Detect which cell encompasses the target text, then output its (X, Y) center coordinate. 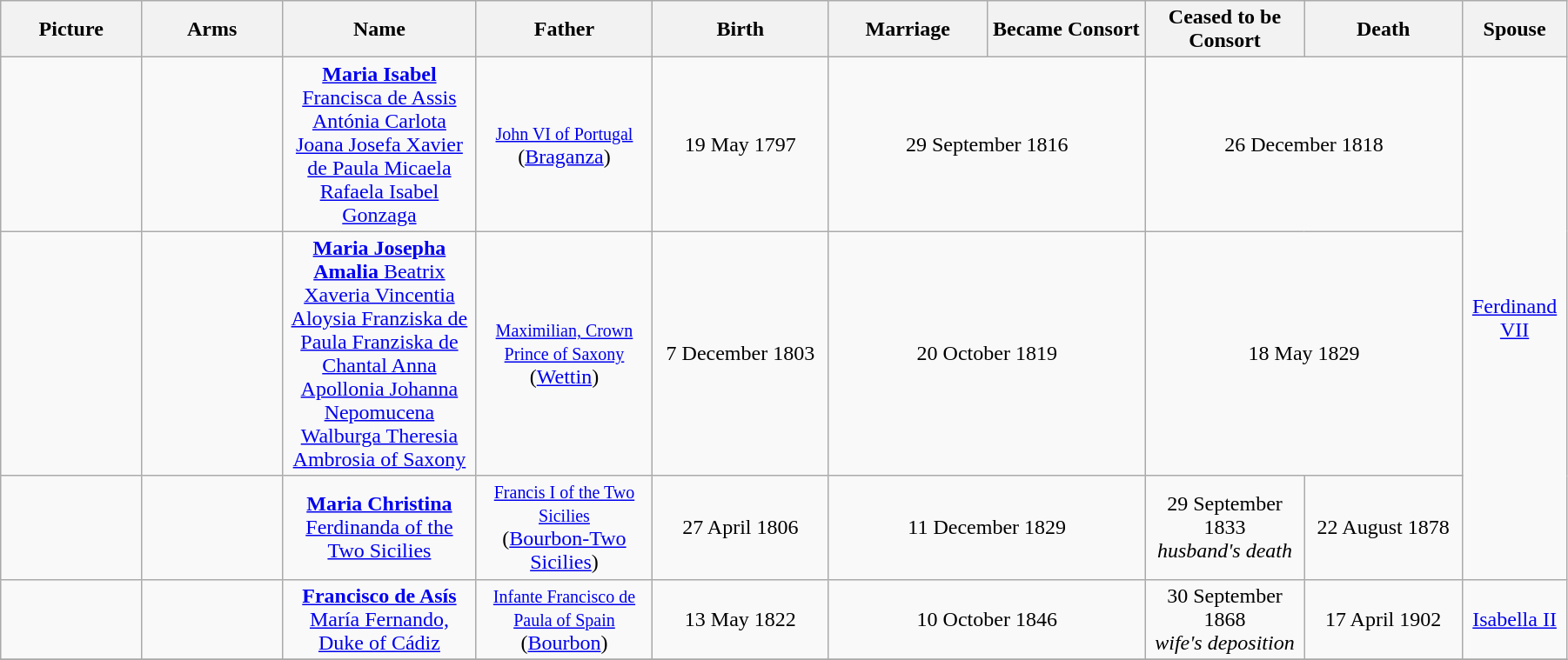
Marriage (908, 30)
17 April 1902 (1384, 619)
Name (379, 30)
18 May 1829 (1303, 353)
Maria Christina Ferdinanda of the Two Sicilies (379, 527)
Father (564, 30)
Maximilian, Crown Prince of Saxony(Wettin) (564, 353)
29 September 1833husband's death (1224, 527)
Infante Francisco de Paula of Spain(Bourbon) (564, 619)
Francis I of the Two Sicilies(Bourbon-Two Sicilies) (564, 527)
19 May 1797 (740, 144)
22 August 1878 (1384, 527)
11 December 1829 (987, 527)
Ceased to be Consort (1224, 30)
John VI of Portugal(Braganza) (564, 144)
Became Consort (1066, 30)
Ferdinand VII (1515, 318)
27 April 1806 (740, 527)
13 May 1822 (740, 619)
Spouse (1515, 30)
10 October 1846 (987, 619)
Francisco de Asís María Fernando, Duke of Cádiz (379, 619)
Isabella II (1515, 619)
Death (1384, 30)
Arms (212, 30)
26 December 1818 (1303, 144)
20 October 1819 (987, 353)
29 September 1816 (987, 144)
Birth (740, 30)
Maria Isabel Francisca de Assis Antónia Carlota Joana Josefa Xavier de Paula Micaela Rafaela Isabel Gonzaga (379, 144)
7 December 1803 (740, 353)
Picture (71, 30)
30 September 1868wife's deposition (1224, 619)
